Extract the [X, Y] coordinate from the center of the cell holding the provided text.  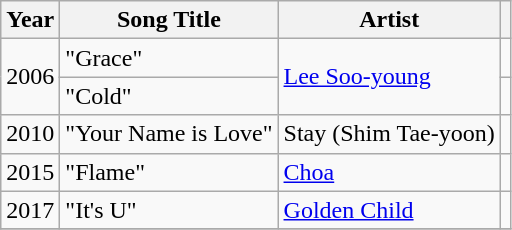
Artist [389, 20]
Stay (Shim Tae-yoon) [389, 134]
Choa [389, 172]
2010 [30, 134]
Song Title [169, 20]
"Grace" [169, 58]
"Your Name is Love" [169, 134]
"Cold" [169, 96]
Golden Child [389, 210]
2006 [30, 77]
2017 [30, 210]
"Flame" [169, 172]
Year [30, 20]
"It's U" [169, 210]
Lee Soo-young [389, 77]
2015 [30, 172]
